Return the [x, y] coordinate for the center point of the cell that contains the specified text.  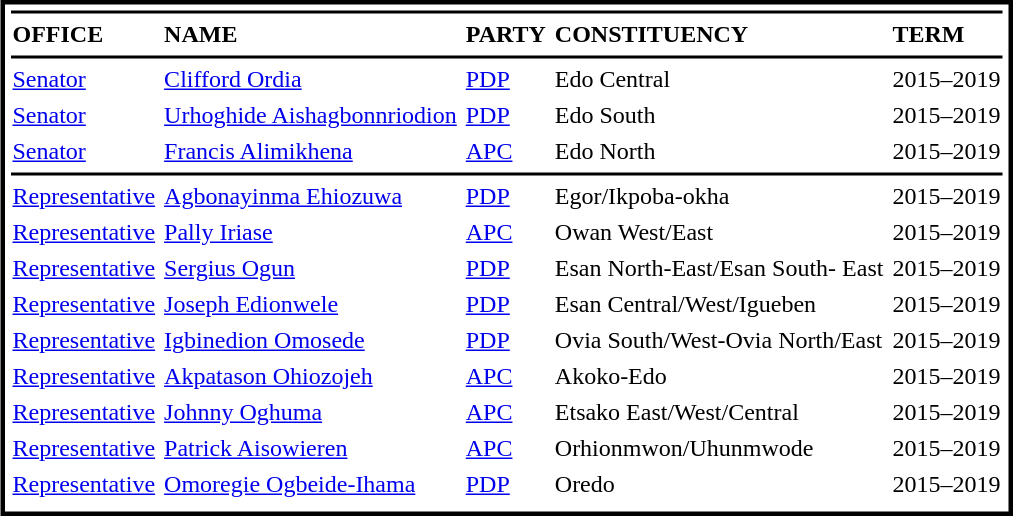
Joseph Edionwele [311, 305]
Clifford Ordia [311, 79]
Igbinedion Omosede [311, 341]
Orhionmwon/Uhunmwode [719, 449]
Akpatason Ohiozojeh [311, 377]
NAME [311, 35]
Esan North-East/Esan South- East [719, 269]
Sergius Ogun [311, 269]
Pally Iriase [311, 233]
Akoko-Edo [719, 377]
Esan Central/West/Igueben [719, 305]
PARTY [506, 35]
OFFICE [84, 35]
Edo Central [719, 79]
Ovia South/West-Ovia North/East [719, 341]
TERM [946, 35]
Owan West/East [719, 233]
Edo South [719, 115]
Egor/Ikpoba-okha [719, 197]
CONSTITUENCY [719, 35]
Etsako East/West/Central [719, 413]
Patrick Aisowieren [311, 449]
Urhoghide Aishagbonnriodion [311, 115]
Johnny Oghuma [311, 413]
Edo North [719, 151]
Francis Alimikhena [311, 151]
Agbonayinma Ehiozuwa [311, 197]
Oredo [719, 485]
Omoregie Ogbeide-Ihama [311, 485]
